Return [x, y] of the center of cell containing provided text 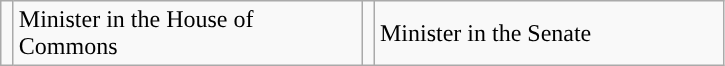
Minister in the House of Commons [188, 34]
Minister in the Senate [548, 34]
